Determine the [X, Y] coordinate at the center of the cell enclosing the given text.  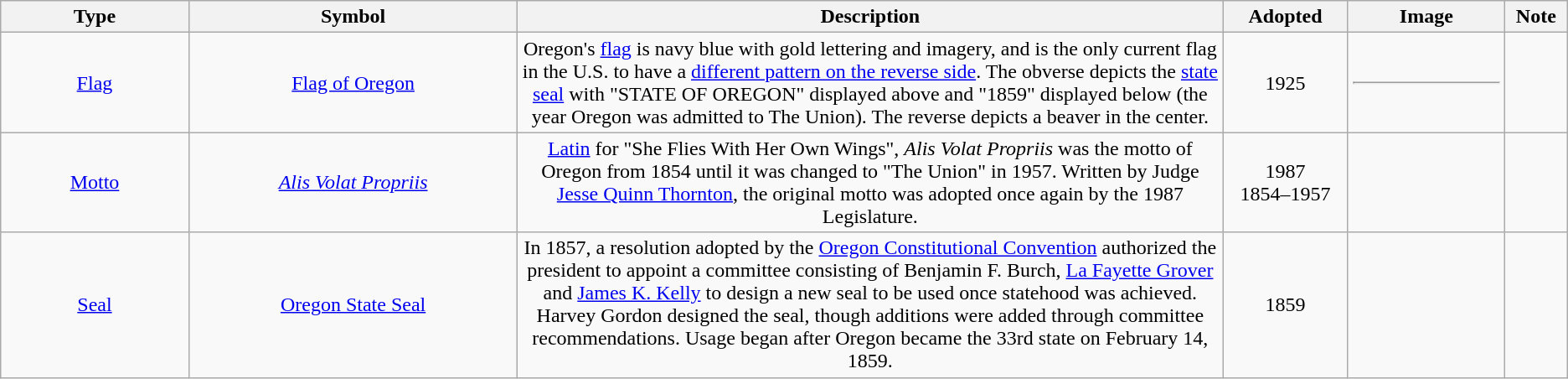
Motto [95, 183]
Description [870, 17]
Adopted [1286, 17]
Alis Volat Propriis [353, 183]
1925 [1286, 82]
1859 [1286, 305]
Image [1426, 17]
Symbol [353, 17]
Type [95, 17]
Oregon State Seal [353, 305]
Seal [95, 305]
Note [1536, 17]
Flag of Oregon [353, 82]
19871854–1957 [1286, 183]
Flag [95, 82]
